Capture the cell that displays the provided text and extract its [X, Y] central coordinate. 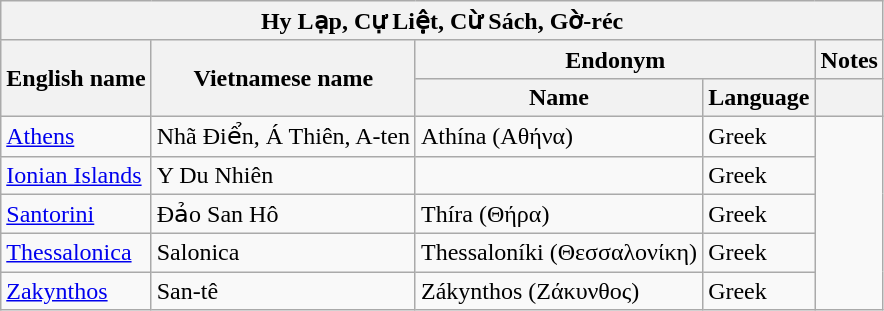
Thíra (Θήρα) [558, 214]
Thessalonica [76, 253]
Endonym [615, 59]
Y Du Nhiên [283, 175]
Zákynthos (Ζάκυνθος) [558, 291]
Language [759, 97]
Thessaloníki (Θεσσαλονίκη) [558, 253]
Salonica [283, 253]
Hy Lạp, Cự Liệt, Cừ Sách, Gờ-réc [442, 21]
Ionian Islands [76, 175]
Santorini [76, 214]
Zakynthos [76, 291]
Vietnamese name [283, 78]
San-tê [283, 291]
Athens [76, 136]
Đảo San Hô [283, 214]
Name [558, 97]
Notes [849, 59]
English name [76, 78]
Athína (Αθήνα) [558, 136]
Nhã Điển, Á Thiên, A-ten [283, 136]
